Search for the cell housing the specified text and yield its [x, y] center coordinate. 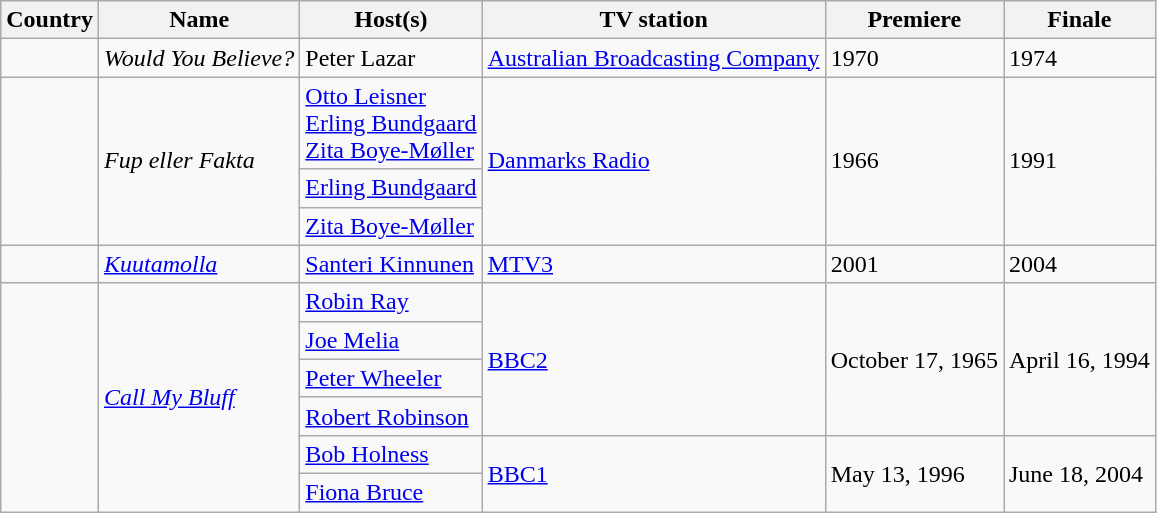
2001 [914, 264]
Country [50, 20]
October 17, 1965 [914, 359]
1974 [1080, 58]
April 16, 1994 [1080, 359]
Premiere [914, 20]
1970 [914, 58]
Peter Lazar [391, 58]
Fup eller Fakta [198, 161]
Otto LeisnerErling BundgaardZita Boye-Møller [391, 123]
Robert Robinson [391, 416]
May 13, 1996 [914, 473]
Australian Broadcasting Company [654, 58]
Name [198, 20]
1966 [914, 161]
Joe Melia [391, 340]
Call My Bluff [198, 397]
BBC2 [654, 359]
Danmarks Radio [654, 161]
1991 [1080, 161]
Bob Holness [391, 454]
June 18, 2004 [1080, 473]
Finale [1080, 20]
BBC1 [654, 473]
Peter Wheeler [391, 378]
Fiona Bruce [391, 492]
Robin Ray [391, 302]
Kuutamοlla [198, 264]
2004 [1080, 264]
MTV3 [654, 264]
TV station [654, 20]
Santeri Kinnunen [391, 264]
Zita Boye-Møller [391, 226]
Erling Bundgaard [391, 188]
Would You Believe? [198, 58]
Host(s) [391, 20]
